Extract the [X, Y] coordinate from the center of the cell holding the provided text.  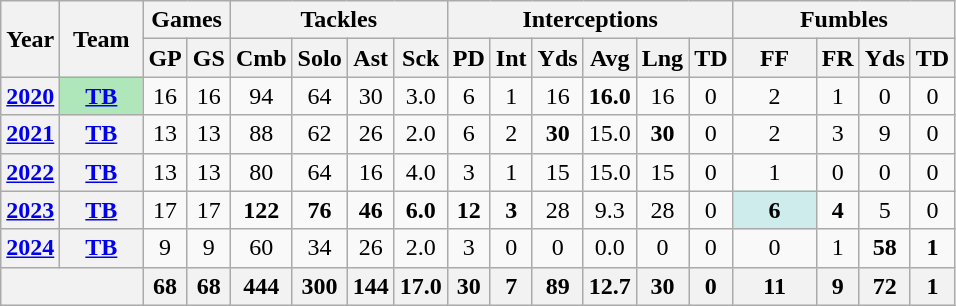
80 [261, 172]
Sck [420, 58]
5 [884, 210]
2022 [30, 172]
Lng [662, 58]
Ast [370, 58]
58 [884, 248]
Team [102, 39]
12.7 [610, 286]
Int [511, 58]
FR [838, 58]
300 [320, 286]
GP [165, 58]
7 [511, 286]
60 [261, 248]
88 [261, 134]
PD [468, 58]
12 [468, 210]
2024 [30, 248]
76 [320, 210]
444 [261, 286]
GS [208, 58]
62 [320, 134]
2020 [30, 96]
0.0 [610, 248]
6.0 [420, 210]
89 [558, 286]
46 [370, 210]
Interceptions [590, 20]
3.0 [420, 96]
2021 [30, 134]
17.0 [420, 286]
9.3 [610, 210]
Fumbles [844, 20]
Cmb [261, 58]
FF [774, 58]
Avg [610, 58]
11 [774, 286]
Year [30, 39]
122 [261, 210]
4.0 [420, 172]
Tackles [338, 20]
4 [838, 210]
144 [370, 286]
2023 [30, 210]
Games [186, 20]
72 [884, 286]
94 [261, 96]
Solo [320, 58]
16.0 [610, 96]
34 [320, 248]
